Locate the cell with the specified text and output its (X, Y) center coordinate. 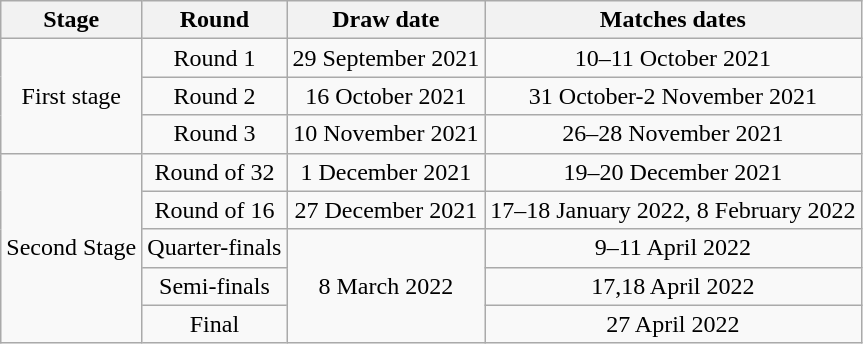
Round of 16 (214, 210)
26–28 November 2021 (673, 134)
First stage (72, 96)
Quarter-finals (214, 248)
Round of 32 (214, 172)
Round 2 (214, 96)
1 December 2021 (386, 172)
Stage (72, 20)
8 March 2022 (386, 286)
17,18 April 2022 (673, 286)
Semi-finals (214, 286)
Draw date (386, 20)
Second Stage (72, 248)
Round 1 (214, 58)
Round 3 (214, 134)
Round (214, 20)
Matches dates (673, 20)
16 October 2021 (386, 96)
9–11 April 2022 (673, 248)
10–11 October 2021 (673, 58)
Final (214, 324)
27 April 2022 (673, 324)
10 November 2021 (386, 134)
29 September 2021 (386, 58)
27 December 2021 (386, 210)
19–20 December 2021 (673, 172)
31 October-2 November 2021 (673, 96)
17–18 January 2022, 8 February 2022 (673, 210)
